Locate the cell with the specified text and output its [x, y] center coordinate. 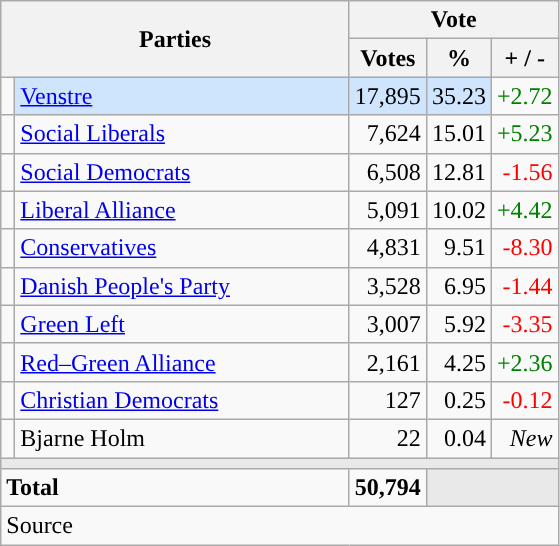
0.04 [458, 438]
Vote [454, 20]
22 [388, 438]
Social Liberals [182, 134]
10.02 [458, 210]
Social Democrats [182, 172]
3,007 [388, 324]
6.95 [458, 286]
-1.44 [524, 286]
15.01 [458, 134]
Conservatives [182, 248]
+2.72 [524, 96]
+4.42 [524, 210]
Votes [388, 58]
+ / - [524, 58]
Venstre [182, 96]
Parties [176, 39]
3,528 [388, 286]
35.23 [458, 96]
50,794 [388, 488]
Christian Democrats [182, 400]
2,161 [388, 362]
127 [388, 400]
New [524, 438]
Red–Green Alliance [182, 362]
-3.35 [524, 324]
6,508 [388, 172]
% [458, 58]
5,091 [388, 210]
Bjarne Holm [182, 438]
4,831 [388, 248]
17,895 [388, 96]
Total [176, 488]
4.25 [458, 362]
5.92 [458, 324]
Danish People's Party [182, 286]
-8.30 [524, 248]
12.81 [458, 172]
7,624 [388, 134]
Green Left [182, 324]
0.25 [458, 400]
-0.12 [524, 400]
+5.23 [524, 134]
Liberal Alliance [182, 210]
-1.56 [524, 172]
+2.36 [524, 362]
Source [280, 526]
9.51 [458, 248]
